Capture the cell that displays the provided text and extract its [x, y] central coordinate. 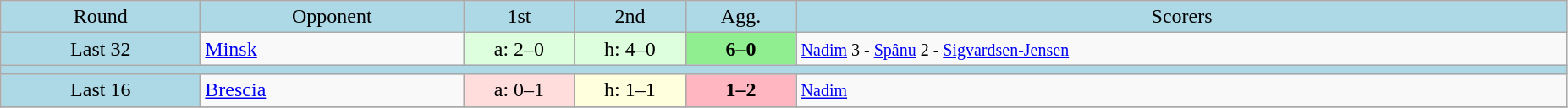
1st [520, 17]
h: 4–0 [630, 49]
Agg. [741, 17]
Round [101, 17]
Nadim 3 - Spânu 2 - Sigvardsen-Jensen [1181, 49]
6–0 [741, 49]
Minsk [332, 49]
1–2 [741, 90]
Last 32 [101, 49]
Brescia [332, 90]
Nadim [1181, 90]
Opponent [332, 17]
h: 1–1 [630, 90]
Last 16 [101, 90]
Scorers [1181, 17]
2nd [630, 17]
a: 2–0 [520, 49]
a: 0–1 [520, 90]
